Extract the [x, y] coordinate from the center of the cell holding the provided text.  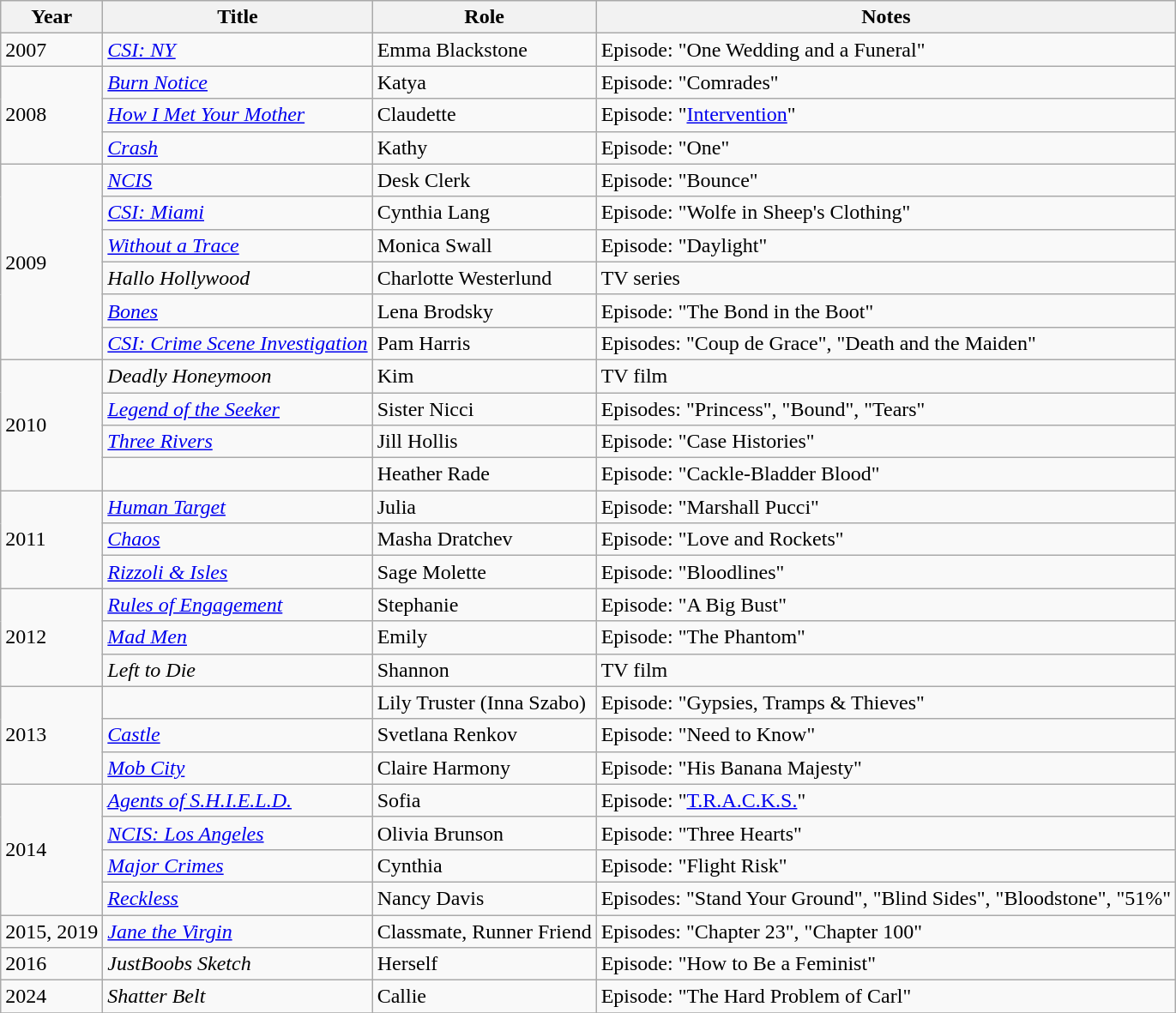
Episode: "Need to Know" [885, 735]
Episode: "Daylight" [885, 245]
NCIS [238, 180]
Without a Trace [238, 245]
2016 [51, 964]
Episode: "One" [885, 148]
Cynthia Lang [484, 213]
Shatter Belt [238, 997]
Episode: "Three Hearts" [885, 833]
Claudette [484, 115]
Jane the Virgin [238, 931]
Emma Blackstone [484, 50]
Agents of S.H.I.E.L.D. [238, 800]
2015, 2019 [51, 931]
Kathy [484, 148]
Episode: "Intervention" [885, 115]
How I Met Your Mother [238, 115]
Kim [484, 376]
Nancy Davis [484, 898]
Episode: "Love and Rockets" [885, 540]
CSI: NY [238, 50]
Mad Men [238, 637]
Episodes: "Coup de Grace", "Death and the Maiden" [885, 343]
Episode: "Case Histories" [885, 442]
Castle [238, 735]
Sage Molette [484, 572]
Rizzoli & Isles [238, 572]
2010 [51, 425]
Deadly Honeymoon [238, 376]
Title [238, 17]
Episodes: "Stand Your Ground", "Blind Sides", "Bloodstone", "51%" [885, 898]
CSI: Crime Scene Investigation [238, 343]
2013 [51, 735]
Three Rivers [238, 442]
2024 [51, 997]
Lena Brodsky [484, 311]
Human Target [238, 507]
Episode: "One Wedding and a Funeral" [885, 50]
JustBoobs Sketch [238, 964]
Olivia Brunson [484, 833]
Episodes: "Chapter 23", "Chapter 100" [885, 931]
Burn Notice [238, 82]
Episode: "Comrades" [885, 82]
Monica Swall [484, 245]
Katya [484, 82]
2009 [51, 262]
Episode: "Gypsies, Tramps & Thieves" [885, 702]
Desk Clerk [484, 180]
Pam Harris [484, 343]
Charlotte Westerlund [484, 278]
Herself [484, 964]
Jill Hollis [484, 442]
2012 [51, 637]
Stephanie [484, 605]
Episode: "Bloodlines" [885, 572]
Shannon [484, 670]
Bones [238, 311]
Claire Harmony [484, 768]
Masha Dratchev [484, 540]
Hallo Hollywood [238, 278]
Episodes: "Princess", "Bound", "Tears" [885, 409]
Episode: "Cackle-Bladder Blood" [885, 474]
Cynthia [484, 865]
Rules of Engagement [238, 605]
Sofia [484, 800]
Role [484, 17]
Emily [484, 637]
Episode: "How to Be a Feminist" [885, 964]
Major Crimes [238, 865]
Episode: "The Bond in the Boot" [885, 311]
Episode: "Bounce" [885, 180]
Episode: "T.R.A.C.K.S." [885, 800]
TV series [885, 278]
Lily Truster (Inna Szabo) [484, 702]
NCIS: Los Angeles [238, 833]
Left to Die [238, 670]
Heather Rade [484, 474]
Episode: "The Phantom" [885, 637]
2007 [51, 50]
Episode: "Marshall Pucci" [885, 507]
2014 [51, 849]
Callie [484, 997]
Episode: "His Banana Majesty" [885, 768]
Chaos [238, 540]
Sister Nicci [484, 409]
Svetlana Renkov [484, 735]
CSI: Miami [238, 213]
2011 [51, 540]
Episode: "A Big Bust" [885, 605]
Mob City [238, 768]
Legend of the Seeker [238, 409]
Reckless [238, 898]
Julia [484, 507]
2008 [51, 115]
Year [51, 17]
Episode: "The Hard Problem of Carl" [885, 997]
Episode: "Flight Risk" [885, 865]
Classmate, Runner Friend [484, 931]
Episode: "Wolfe in Sheep's Clothing" [885, 213]
Crash [238, 148]
Notes [885, 17]
